Detect which cell encompasses the target text, then output its (X, Y) center coordinate. 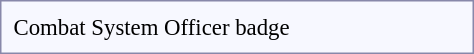
Combat System Officer badge (233, 27)
